Return the (x, y) coordinate for the center point of the cell that contains the specified text.  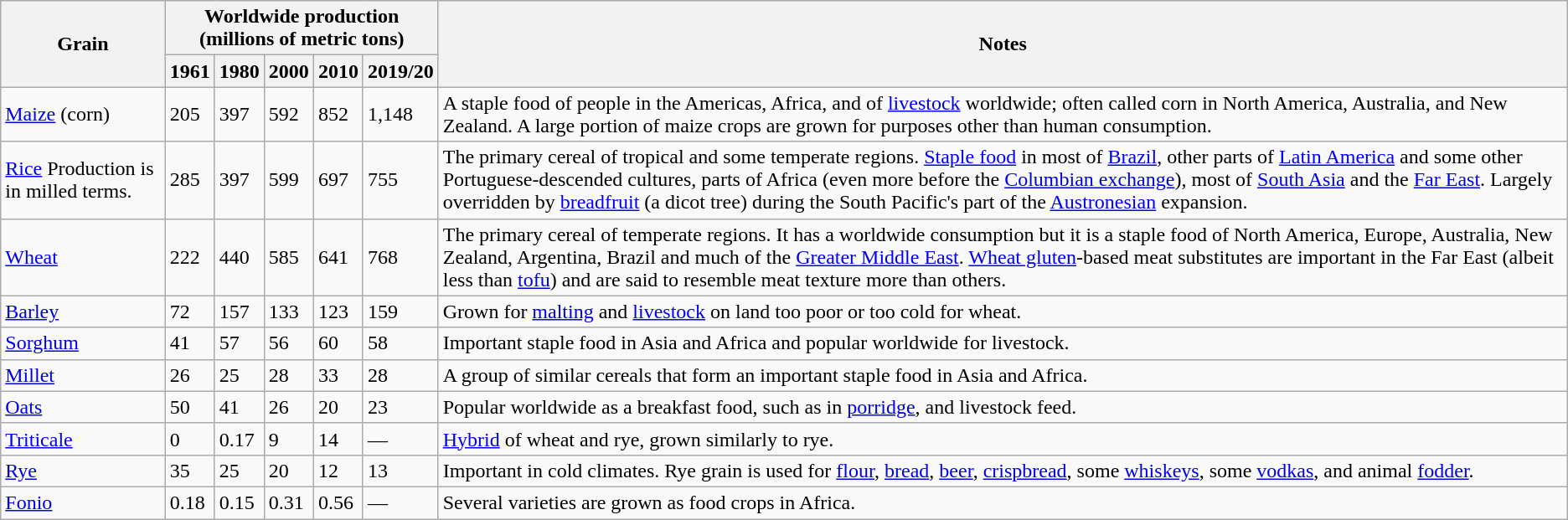
Millet (83, 375)
58 (400, 343)
Oats (83, 407)
Important staple food in Asia and Africa and popular worldwide for livestock. (1003, 343)
2010 (338, 71)
0.18 (189, 502)
Several varieties are grown as food crops in Africa. (1003, 502)
2019/20 (400, 71)
Barley (83, 311)
72 (189, 311)
0 (189, 439)
285 (189, 180)
123 (338, 311)
Fonio (83, 502)
157 (240, 311)
23 (400, 407)
33 (338, 375)
Sorghum (83, 343)
1961 (189, 71)
159 (400, 311)
599 (288, 180)
Worldwide production(millions of metric tons) (302, 28)
60 (338, 343)
A group of similar cereals that form an important staple food in Asia and Africa. (1003, 375)
50 (189, 407)
56 (288, 343)
133 (288, 311)
205 (189, 114)
Triticale (83, 439)
0.15 (240, 502)
14 (338, 439)
Hybrid of wheat and rye, grown similarly to rye. (1003, 439)
852 (338, 114)
Rye (83, 471)
440 (240, 257)
755 (400, 180)
Grain (83, 44)
Grown for malting and livestock on land too poor or too cold for wheat. (1003, 311)
57 (240, 343)
768 (400, 257)
Notes (1003, 44)
0.17 (240, 439)
Rice Production is in milled terms. (83, 180)
585 (288, 257)
Wheat (83, 257)
13 (400, 471)
0.56 (338, 502)
Important in cold climates. Rye grain is used for flour, bread, beer, crispbread, some whiskeys, some vodkas, and animal fodder. (1003, 471)
9 (288, 439)
35 (189, 471)
12 (338, 471)
1,148 (400, 114)
1980 (240, 71)
Popular worldwide as a breakfast food, such as in porridge, and livestock feed. (1003, 407)
592 (288, 114)
2000 (288, 71)
0.31 (288, 502)
641 (338, 257)
222 (189, 257)
Maize (corn) (83, 114)
697 (338, 180)
